Identify which cell holds the provided text, then report its (x, y) central coordinate. 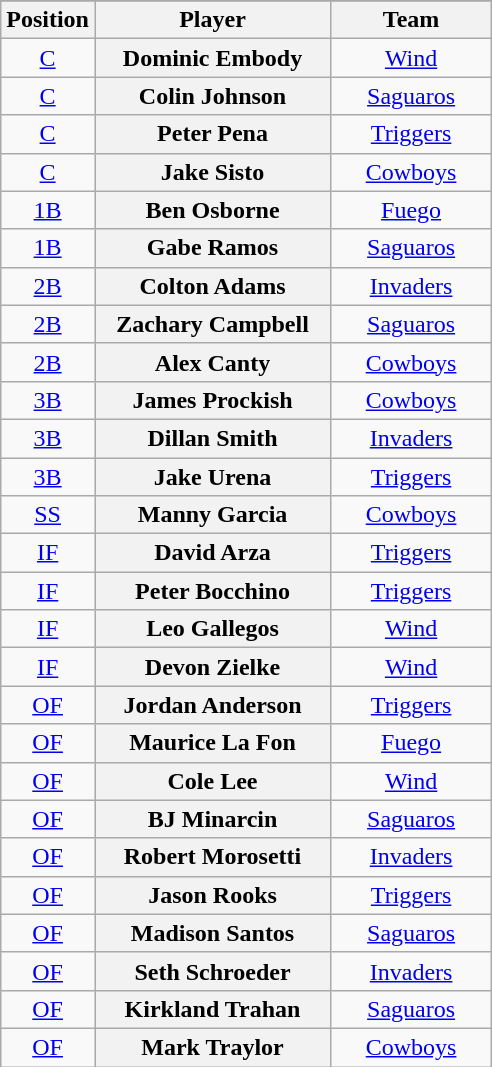
Ben Osborne (212, 210)
Mark Traylor (212, 1047)
Robert Morosetti (212, 857)
Alex Canty (212, 362)
Cole Lee (212, 781)
Maurice La Fon (212, 743)
Gabe Ramos (212, 248)
Colton Adams (212, 286)
Colin Johnson (212, 96)
Dillan Smith (212, 438)
Devon Zielke (212, 667)
Peter Pena (212, 134)
SS (48, 515)
Jake Urena (212, 477)
Peter Bocchino (212, 591)
Jordan Anderson (212, 705)
Seth Schroeder (212, 971)
Jason Rooks (212, 895)
Manny Garcia (212, 515)
Madison Santos (212, 933)
Zachary Campbell (212, 324)
Jake Sisto (212, 172)
James Prockish (212, 400)
Position (48, 20)
Dominic Embody (212, 58)
Player (212, 20)
BJ Minarcin (212, 819)
David Arza (212, 553)
Leo Gallegos (212, 629)
Kirkland Trahan (212, 1009)
Team (412, 20)
